Output the [x, y] coordinate of the center of the cell containing the given text.  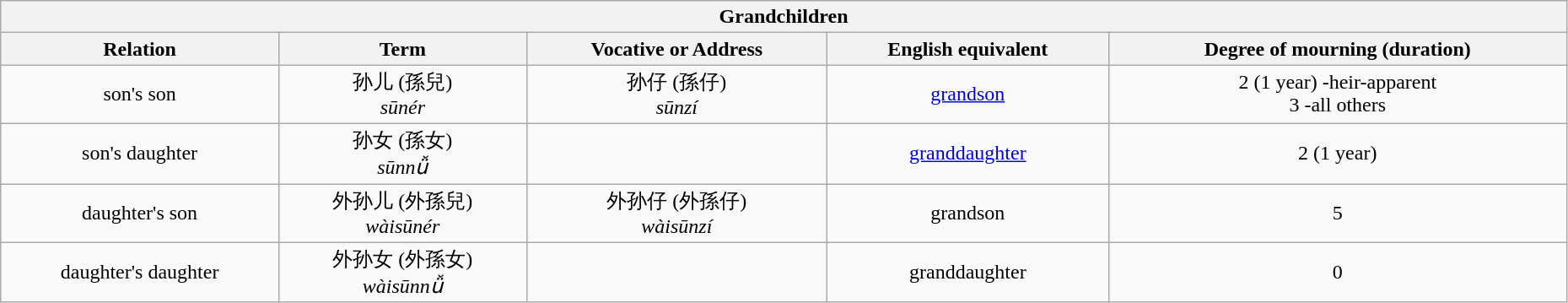
son's son [140, 95]
daughter's son [140, 214]
Grandchildren [784, 17]
Degree of mourning (duration) [1338, 49]
2 (1 year) [1338, 154]
Relation [140, 49]
Term [402, 49]
孙女 (孫女) sūnnǚ [402, 154]
外孙女 (外孫女) wàisūnnǚ [402, 272]
Vocative or Address [676, 49]
孙儿 (孫兒) sūnér [402, 95]
外孙仔 (外孫仔) wàisūnzí [676, 214]
孙仔 (孫仔) sūnzí [676, 95]
0 [1338, 272]
son's daughter [140, 154]
2 (1 year) -heir-apparent3 -all others [1338, 95]
外孙儿 (外孫兒) wàisūnér [402, 214]
daughter's daughter [140, 272]
English equivalent [967, 49]
5 [1338, 214]
